From the cell containing the given text, extract its center point as (x, y) coordinate. 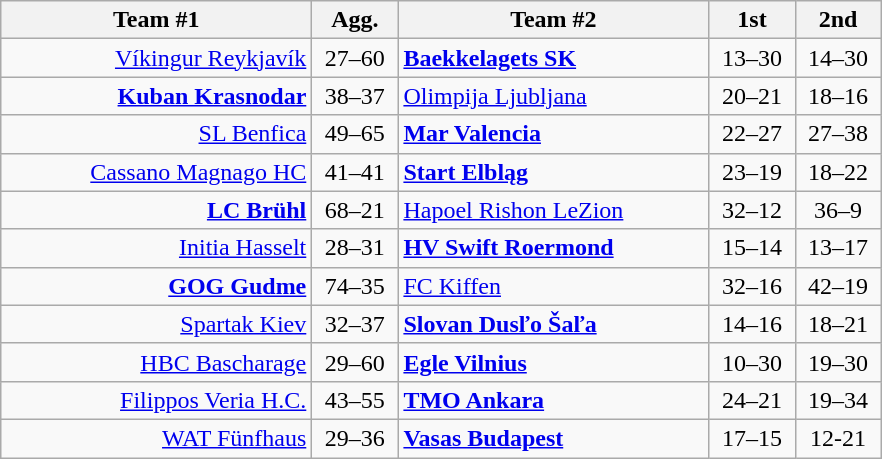
74–35 (355, 286)
Mar Valencia (554, 134)
36–9 (838, 210)
38–37 (355, 96)
18–22 (838, 172)
20–21 (752, 96)
18–16 (838, 96)
29–60 (355, 362)
Spartak Kiev (156, 324)
1st (752, 20)
Kuban Krasnodar (156, 96)
13–17 (838, 248)
Víkingur Reykjavík (156, 58)
27–60 (355, 58)
24–21 (752, 400)
TMO Ankara (554, 400)
Baekkelagets SK (554, 58)
14–16 (752, 324)
Hapoel Rishon LeZion (554, 210)
2nd (838, 20)
SL Benfica (156, 134)
27–38 (838, 134)
68–21 (355, 210)
Olimpija Ljubljana (554, 96)
41–41 (355, 172)
15–14 (752, 248)
HV Swift Roermond (554, 248)
32–12 (752, 210)
43–55 (355, 400)
Agg. (355, 20)
32–37 (355, 324)
18–21 (838, 324)
29–36 (355, 438)
42–19 (838, 286)
HBC Bascharage (156, 362)
FC Kiffen (554, 286)
23–19 (752, 172)
Team #1 (156, 20)
49–65 (355, 134)
28–31 (355, 248)
Egle Vilnius (554, 362)
Filippos Veria H.C. (156, 400)
Vasas Budapest (554, 438)
Team #2 (554, 20)
17–15 (752, 438)
Slovan Dusľo Šaľa (554, 324)
32–16 (752, 286)
GOG Gudme (156, 286)
10–30 (752, 362)
Start Elbląg (554, 172)
Cassano Magnago HC (156, 172)
19–30 (838, 362)
LC Brühl (156, 210)
12-21 (838, 438)
WAT Fünfhaus (156, 438)
13–30 (752, 58)
Initia Hasselt (156, 248)
19–34 (838, 400)
22–27 (752, 134)
14–30 (838, 58)
